Capture the cell that displays the provided text and extract its (x, y) central coordinate. 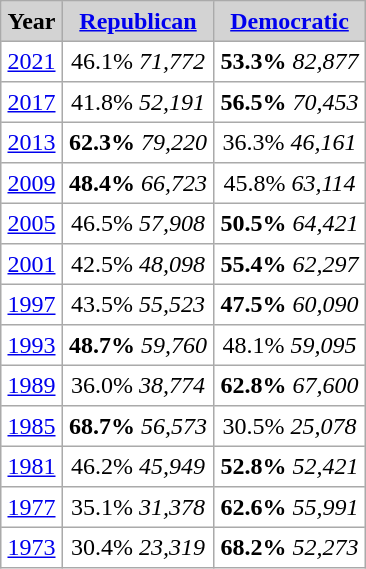
2013 (32, 142)
43.5% 55,523 (138, 304)
2001 (32, 264)
55.4% 62,297 (290, 264)
68.7% 56,573 (138, 426)
68.2% 52,273 (290, 547)
30.4% 23,319 (138, 547)
62.6% 55,991 (290, 507)
50.5% 64,421 (290, 223)
1985 (32, 426)
2005 (32, 223)
56.5% 70,453 (290, 102)
45.8% 63,114 (290, 183)
46.1% 71,772 (138, 61)
62.8% 67,600 (290, 385)
2021 (32, 61)
36.3% 46,161 (290, 142)
Republican (138, 21)
42.5% 48,098 (138, 264)
Democratic (290, 21)
53.3% 82,877 (290, 61)
41.8% 52,191 (138, 102)
2017 (32, 102)
1993 (32, 345)
52.8% 52,421 (290, 466)
46.5% 57,908 (138, 223)
1989 (32, 385)
30.5% 25,078 (290, 426)
1973 (32, 547)
1981 (32, 466)
Year (32, 21)
1977 (32, 507)
1997 (32, 304)
62.3% 79,220 (138, 142)
46.2% 45,949 (138, 466)
48.7% 59,760 (138, 345)
48.4% 66,723 (138, 183)
48.1% 59,095 (290, 345)
35.1% 31,378 (138, 507)
36.0% 38,774 (138, 385)
2009 (32, 183)
47.5% 60,090 (290, 304)
